Determine the (x, y) coordinate at the center of the cell enclosing the given text.  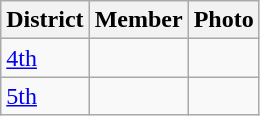
District (45, 20)
5th (45, 96)
4th (45, 58)
Member (138, 20)
Photo (224, 20)
